Pinpoint the cell where the given text exists, returning its (x, y) midpoint coordinate. 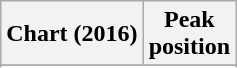
Chart (2016) (72, 34)
Peakposition (189, 34)
